Find where the given text appears and provide that cell's center as (x, y) coordinate. 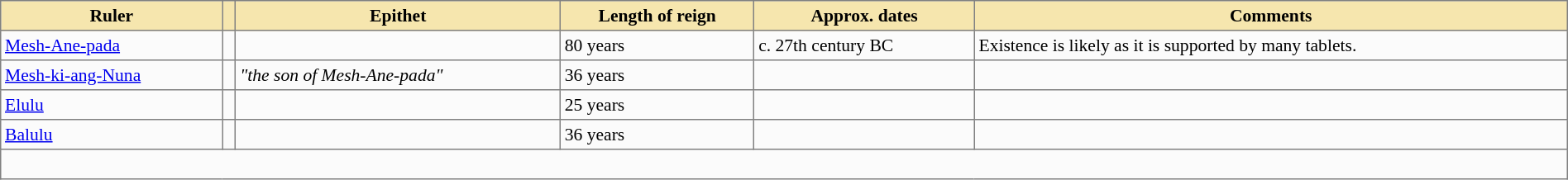
Mesh-Ane-pada (112, 45)
Approx. dates (864, 16)
c. 27th century BC (864, 45)
Mesh-ki-ang-Nuna (112, 75)
Existence is likely as it is supported by many tablets. (1270, 45)
Epithet (399, 16)
Balulu (112, 135)
Elulu (112, 105)
25 years (657, 105)
Comments (1270, 16)
Length of reign (657, 16)
Ruler (112, 16)
"the son of Mesh-Ane-pada" (399, 75)
80 years (657, 45)
